Identify which cell holds the provided text, then report its (X, Y) central coordinate. 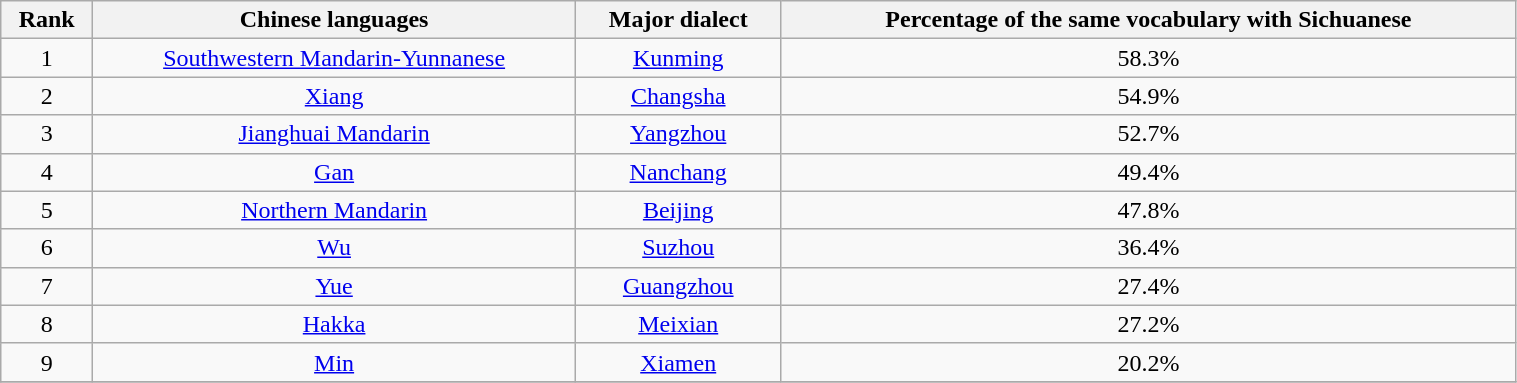
Southwestern Mandarin-Yunnanese (334, 58)
Wu (334, 248)
Yangzhou (678, 134)
Yue (334, 286)
6 (47, 248)
Northern Mandarin (334, 210)
5 (47, 210)
7 (47, 286)
Nanchang (678, 172)
4 (47, 172)
Beijing (678, 210)
47.8% (1148, 210)
Hakka (334, 324)
49.4% (1148, 172)
9 (47, 362)
Changsha (678, 96)
Xiamen (678, 362)
Major dialect (678, 20)
27.2% (1148, 324)
2 (47, 96)
54.9% (1148, 96)
8 (47, 324)
Xiang (334, 96)
Min (334, 362)
Guangzhou (678, 286)
Jianghuai Mandarin (334, 134)
27.4% (1148, 286)
Chinese languages (334, 20)
Gan (334, 172)
Kunming (678, 58)
1 (47, 58)
3 (47, 134)
Rank (47, 20)
Percentage of the same vocabulary with Sichuanese (1148, 20)
20.2% (1148, 362)
Suzhou (678, 248)
36.4% (1148, 248)
Meixian (678, 324)
58.3% (1148, 58)
52.7% (1148, 134)
